Extract the [X, Y] coordinate from the center of the cell holding the provided text.  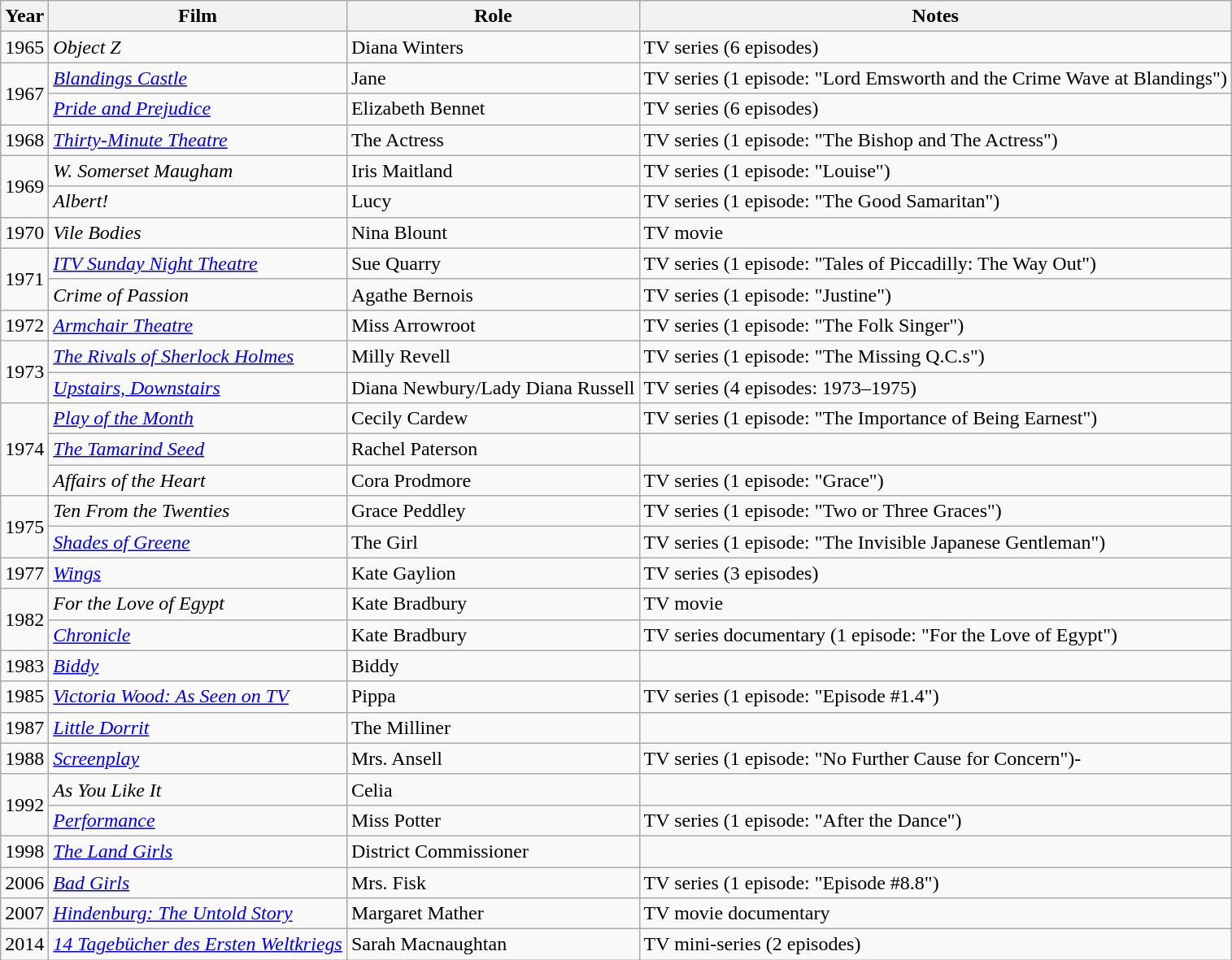
Mrs. Ansell [493, 758]
TV series (1 episode: "Lord Emsworth and the Crime Wave at Blandings") [935, 78]
For the Love of Egypt [198, 604]
Performance [198, 820]
2006 [24, 882]
District Commissioner [493, 851]
Armchair Theatre [198, 325]
1988 [24, 758]
TV series (1 episode: "After the Dance") [935, 820]
1998 [24, 851]
TV series (1 episode: "Justine") [935, 294]
The Actress [493, 140]
TV series (1 episode: "Grace") [935, 480]
1982 [24, 619]
Blandings Castle [198, 78]
1975 [24, 527]
Mrs. Fisk [493, 882]
1977 [24, 573]
W. Somerset Maugham [198, 171]
TV series (1 episode: "No Further Cause for Concern")- [935, 758]
Bad Girls [198, 882]
TV series (1 episode: "The Folk Singer") [935, 325]
Iris Maitland [493, 171]
Diana Winters [493, 47]
1992 [24, 805]
The Tamarind Seed [198, 450]
Ten From the Twenties [198, 511]
Year [24, 16]
ITV Sunday Night Theatre [198, 263]
2014 [24, 945]
Miss Arrowroot [493, 325]
The Girl [493, 542]
TV series (1 episode: "The Good Samaritan") [935, 202]
1972 [24, 325]
Agathe Bernois [493, 294]
Cora Prodmore [493, 480]
1973 [24, 371]
Notes [935, 16]
1969 [24, 186]
Role [493, 16]
Screenplay [198, 758]
1968 [24, 140]
Little Dorrit [198, 728]
TV series (1 episode: "The Missing Q.C.s") [935, 356]
TV series (1 episode: "The Invisible Japanese Gentleman") [935, 542]
Wings [198, 573]
As You Like It [198, 789]
Milly Revell [493, 356]
Vile Bodies [198, 232]
Celia [493, 789]
Rachel Paterson [493, 450]
Chronicle [198, 635]
TV series (1 episode: "Episode #8.8") [935, 882]
1971 [24, 279]
Shades of Greene [198, 542]
TV series (1 episode: "Episode #1.4") [935, 697]
Sarah Macnaughtan [493, 945]
Margaret Mather [493, 914]
TV series (1 episode: "Tales of Piccadilly: The Way Out") [935, 263]
Kate Gaylion [493, 573]
Miss Potter [493, 820]
TV mini-series (2 episodes) [935, 945]
Pippa [493, 697]
Victoria Wood: As Seen on TV [198, 697]
Cecily Cardew [493, 419]
Lucy [493, 202]
1967 [24, 93]
1974 [24, 450]
2007 [24, 914]
Nina Blount [493, 232]
Grace Peddley [493, 511]
TV series (4 episodes: 1973–1975) [935, 388]
1970 [24, 232]
Pride and Prejudice [198, 109]
Albert! [198, 202]
TV movie documentary [935, 914]
Play of the Month [198, 419]
Diana Newbury/Lady Diana Russell [493, 388]
Jane [493, 78]
The Rivals of Sherlock Holmes [198, 356]
Crime of Passion [198, 294]
TV series (1 episode: "Louise") [935, 171]
TV series documentary (1 episode: "For the Love of Egypt") [935, 635]
Elizabeth Bennet [493, 109]
Film [198, 16]
TV series (1 episode: "The Importance of Being Earnest") [935, 419]
Hindenburg: The Untold Story [198, 914]
1983 [24, 666]
TV series (1 episode: "The Bishop and The Actress") [935, 140]
1985 [24, 697]
Object Z [198, 47]
TV series (3 episodes) [935, 573]
Thirty-Minute Theatre [198, 140]
1987 [24, 728]
Affairs of the Heart [198, 480]
Sue Quarry [493, 263]
Upstairs, Downstairs [198, 388]
The Land Girls [198, 851]
1965 [24, 47]
The Milliner [493, 728]
TV series (1 episode: "Two or Three Graces") [935, 511]
14 Tagebücher des Ersten Weltkriegs [198, 945]
